Search for the cell housing the specified text and yield its [X, Y] center coordinate. 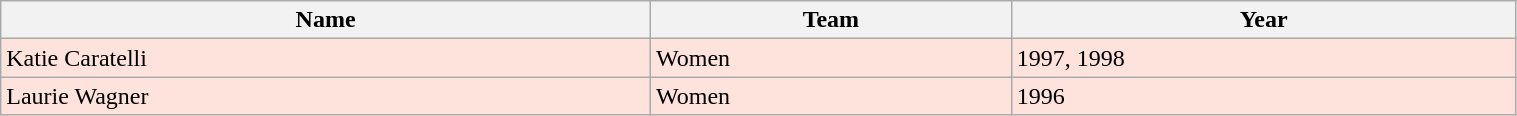
1996 [1264, 96]
1997, 1998 [1264, 58]
Name [326, 20]
Laurie Wagner [326, 96]
Team [830, 20]
Year [1264, 20]
Katie Caratelli [326, 58]
